Return (X, Y) of the center of cell containing provided text 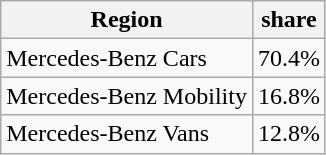
Mercedes-Benz Cars (127, 58)
Mercedes-Benz Mobility (127, 96)
16.8% (288, 96)
70.4% (288, 58)
Region (127, 20)
Mercedes-Benz Vans (127, 134)
share (288, 20)
12.8% (288, 134)
